Determine the [x, y] coordinate at the center of the cell enclosing the given text.  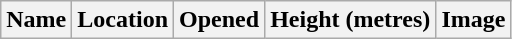
Location [123, 20]
Height (metres) [350, 20]
Name [36, 20]
Image [474, 20]
Opened [220, 20]
